Pinpoint the cell where the given text exists, returning its (x, y) midpoint coordinate. 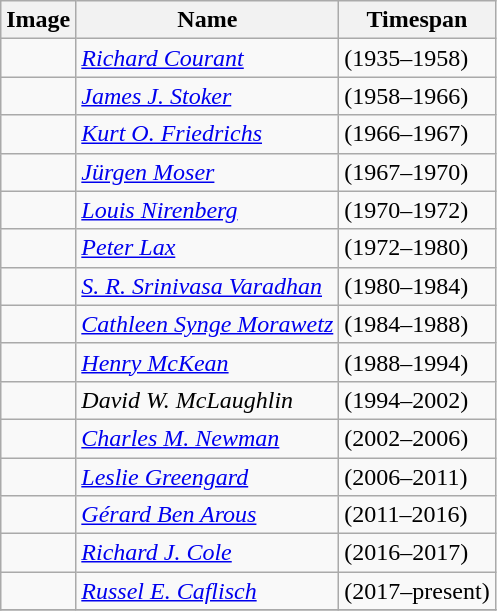
Leslie Greengard (208, 477)
S. R. Srinivasa Varadhan (208, 286)
Name (208, 20)
Richard J. Cole (208, 553)
Cathleen Synge Morawetz (208, 324)
Jürgen Moser (208, 172)
(1967–1970) (417, 172)
(1972–1980) (417, 248)
(1935–1958) (417, 58)
(1966–1967) (417, 134)
Timespan (417, 20)
David W. McLaughlin (208, 400)
(2002–2006) (417, 438)
(1980–1984) (417, 286)
(1994–2002) (417, 400)
Peter Lax (208, 248)
Image (38, 20)
(2006–2011) (417, 477)
Kurt O. Friedrichs (208, 134)
(2017–present) (417, 591)
Henry McKean (208, 362)
(1984–1988) (417, 324)
Charles M. Newman (208, 438)
(2011–2016) (417, 515)
(1970–1972) (417, 210)
Gérard Ben Arous (208, 515)
(1958–1966) (417, 96)
(2016–2017) (417, 553)
Russel E. Caflisch (208, 591)
(1988–1994) (417, 362)
James J. Stoker (208, 96)
Richard Courant (208, 58)
Louis Nirenberg (208, 210)
